Scan for the cell matching the given text and deliver its [x, y] coordinate at center. 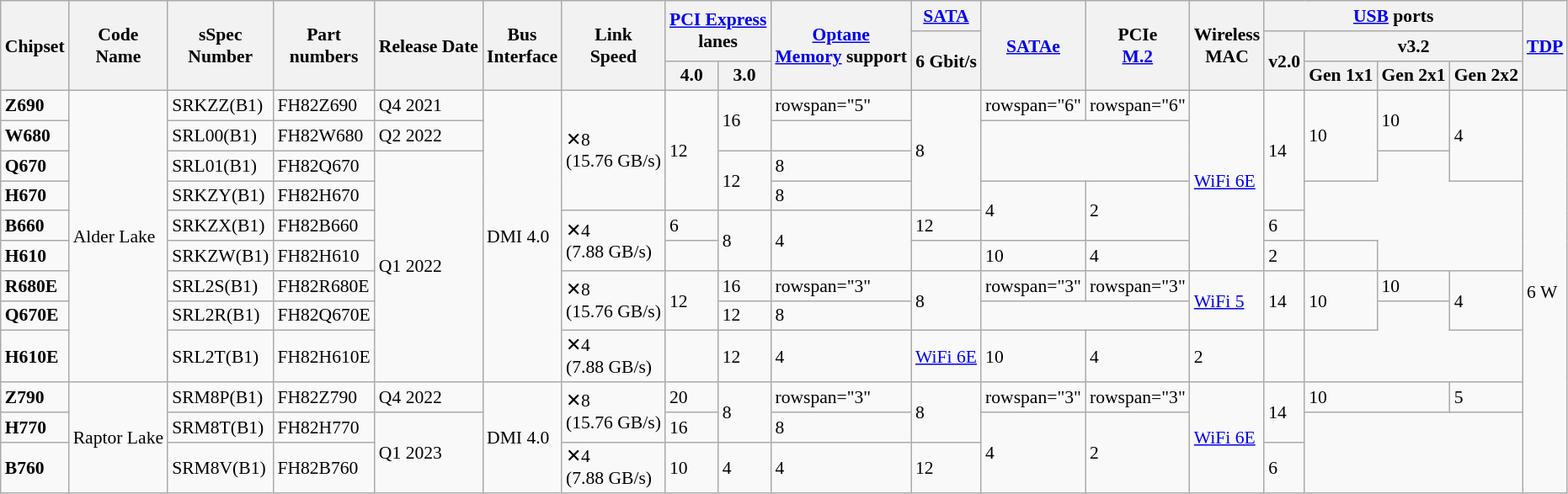
FH82H670 [323, 196]
4.0 [692, 76]
H770 [35, 428]
FH82Z690 [323, 106]
B660 [35, 226]
PCIeM.2 [1138, 45]
OptaneMemory support [840, 45]
SRL01(B1) [221, 166]
Q2 2022 [429, 136]
v3.2 [1413, 46]
Gen 1x1 [1341, 76]
TDP [1544, 45]
Q4 2021 [429, 106]
Raptor Lake [118, 438]
SATAe [1033, 45]
SRM8V(B1) [221, 468]
rowspan="5" [840, 106]
FH82H770 [323, 428]
SATA [947, 16]
SRKZY(B1) [221, 196]
Partnumbers [323, 45]
Q670 [35, 166]
FH82Z790 [323, 397]
Q670E [35, 316]
H610 [35, 256]
5 [1486, 397]
SRKZZ(B1) [221, 106]
20 [692, 397]
PCI Expresslanes [717, 30]
Gen 2x2 [1486, 76]
6 W [1544, 292]
Q1 2022 [429, 266]
Q4 2022 [429, 397]
WirelessMAC [1227, 45]
SRM8T(B1) [221, 428]
3.0 [744, 76]
Release Date [429, 45]
FH82Q670 [323, 166]
6 Gbit/s [947, 61]
FH82B760 [323, 468]
FH82Q670E [323, 316]
BusInterface [522, 45]
FH82R680E [323, 286]
Q1 2023 [429, 453]
LinkSpeed [613, 45]
CodeName [118, 45]
SRL2R(B1) [221, 316]
Chipset [35, 45]
SRL00(B1) [221, 136]
SRL2T(B1) [221, 357]
W680 [35, 136]
H670 [35, 196]
SRKZW(B1) [221, 256]
WiFi 5 [1227, 301]
FH82W680 [323, 136]
Z690 [35, 106]
FH82H610 [323, 256]
H610E [35, 357]
R680E [35, 286]
SRM8P(B1) [221, 397]
FH82H610E [323, 357]
FH82B660 [323, 226]
Z790 [35, 397]
USB ports [1393, 16]
Gen 2x1 [1413, 76]
Alder Lake [118, 236]
v2.0 [1284, 61]
SRL2S(B1) [221, 286]
sSpecNumber [221, 45]
SRKZX(B1) [221, 226]
B760 [35, 468]
